Provide the [X, Y] coordinate of the cell's center where the given text is located.  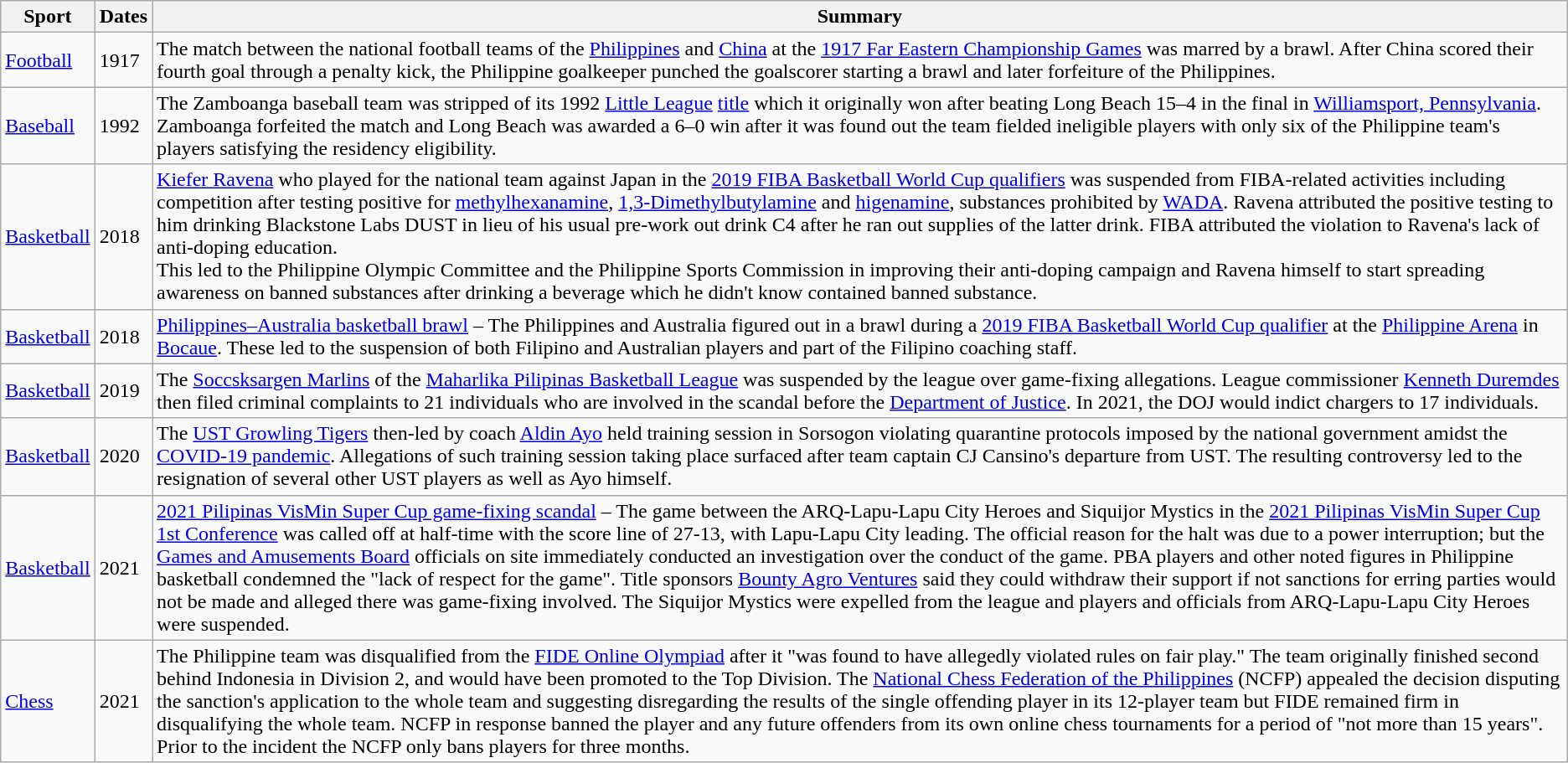
Baseball [48, 126]
2020 [123, 456]
1992 [123, 126]
Summary [860, 17]
Football [48, 60]
2019 [123, 390]
Sport [48, 17]
Chess [48, 701]
1917 [123, 60]
Dates [123, 17]
